Scan for the cell matching the given text and deliver its (x, y) coordinate at center. 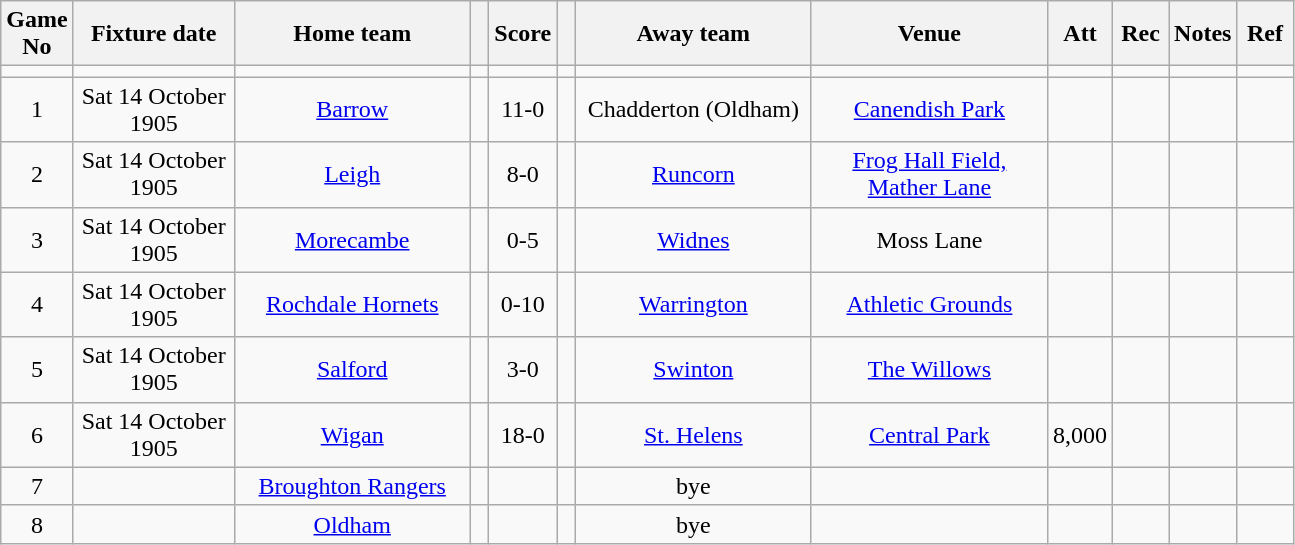
Home team (352, 34)
Warrington (693, 304)
0-5 (523, 240)
Widnes (693, 240)
St. Helens (693, 434)
Fixture date (154, 34)
Frog Hall Field, Mather Lane (929, 174)
6 (37, 434)
Oldham (352, 524)
3-0 (523, 370)
8,000 (1080, 434)
Ref (1265, 34)
Salford (352, 370)
Wigan (352, 434)
8 (37, 524)
3 (37, 240)
Notes (1203, 34)
Morecambe (352, 240)
Swinton (693, 370)
Chadderton (Oldham) (693, 110)
Leigh (352, 174)
Canendish Park (929, 110)
7 (37, 486)
Away team (693, 34)
Game No (37, 34)
1 (37, 110)
11-0 (523, 110)
Rec (1141, 34)
Broughton Rangers (352, 486)
Athletic Grounds (929, 304)
4 (37, 304)
Moss Lane (929, 240)
Rochdale Hornets (352, 304)
Att (1080, 34)
The Willows (929, 370)
Score (523, 34)
Venue (929, 34)
2 (37, 174)
Central Park (929, 434)
8-0 (523, 174)
0-10 (523, 304)
18-0 (523, 434)
Barrow (352, 110)
5 (37, 370)
Runcorn (693, 174)
